Locate the cell with the specified text and output its [x, y] center coordinate. 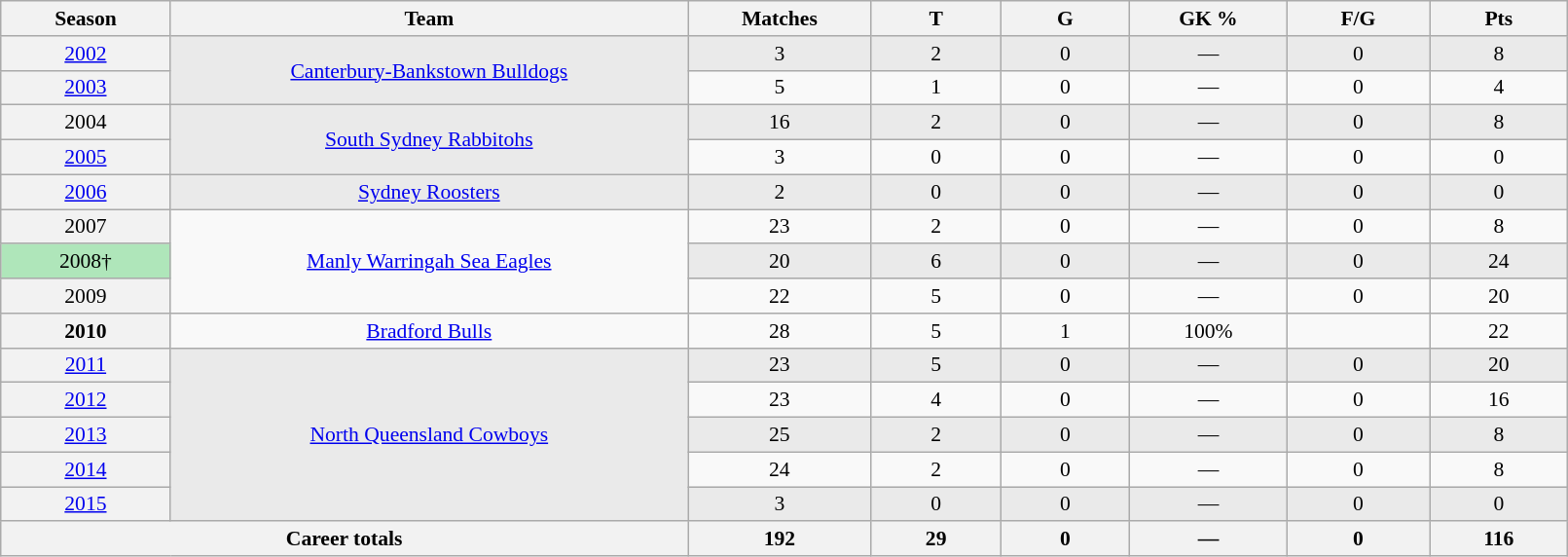
2002 [86, 54]
G [1065, 19]
2010 [86, 331]
Bradford Bulls [428, 331]
Matches [781, 19]
6 [936, 262]
Season [86, 19]
Sydney Roosters [428, 192]
2014 [86, 469]
192 [781, 539]
North Queensland Cowboys [428, 434]
GK % [1209, 19]
2012 [86, 400]
25 [781, 435]
Team [428, 19]
Canterbury-Bankstown Bulldogs [428, 70]
2005 [86, 158]
F/G [1359, 19]
2015 [86, 504]
2003 [86, 88]
100% [1209, 331]
Manly Warringah Sea Eagles [428, 261]
29 [936, 539]
2009 [86, 296]
116 [1499, 539]
2011 [86, 365]
T [936, 19]
Career totals [345, 539]
2007 [86, 227]
South Sydney Rabbitohs [428, 140]
28 [781, 331]
Pts [1499, 19]
2008† [86, 262]
2004 [86, 123]
2006 [86, 192]
2013 [86, 435]
